Pinpoint the cell where the given text exists, returning its [X, Y] midpoint coordinate. 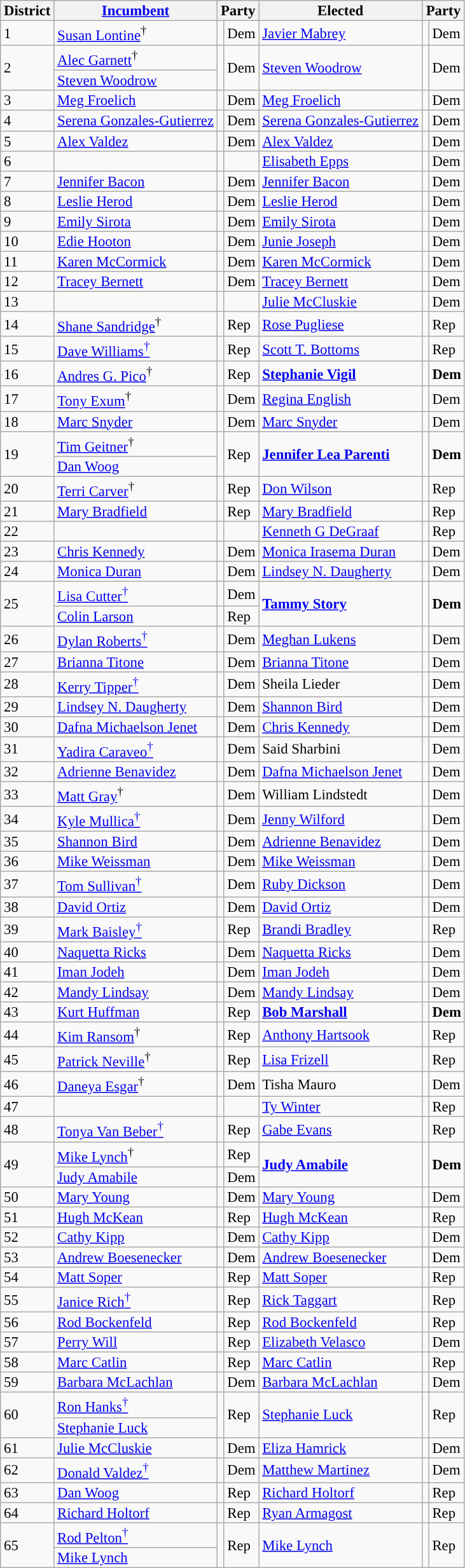
41 [27, 972]
Rod Pelton† [136, 1535]
21 [27, 511]
59 [27, 1382]
1 [27, 33]
Susan Lontine† [136, 33]
Kurt Huffman [136, 1012]
5 [27, 141]
14 [27, 324]
Tim Geitner† [136, 444]
32 [27, 772]
49 [27, 1165]
61 [27, 1448]
8 [27, 201]
56 [27, 1323]
44 [27, 1034]
4 [27, 121]
62 [27, 1470]
54 [27, 1277]
27 [27, 662]
Tom Sullivan† [136, 884]
Shane Sandridge† [136, 324]
2 [27, 69]
Incumbent [136, 11]
Said Sharbini [341, 749]
37 [27, 884]
Ron Hanks† [136, 1405]
55 [27, 1300]
28 [27, 684]
Dylan Roberts† [136, 640]
Rose Pugliese [341, 324]
Elected [341, 11]
Junie Joseph [341, 242]
38 [27, 907]
Tonya Van Beber† [136, 1129]
Matthew Martinez [341, 1470]
26 [27, 640]
65 [27, 1545]
Regina English [341, 399]
Sheila Lieder [341, 684]
18 [27, 422]
11 [27, 261]
39 [27, 930]
35 [27, 842]
Edie Hooton [136, 242]
43 [27, 1012]
Kenneth G DeGraaf [341, 532]
Lisa Frizell [341, 1059]
47 [27, 1107]
Janice Rich† [136, 1300]
46 [27, 1085]
36 [27, 862]
Donald Valdez† [136, 1470]
Ty Winter [341, 1107]
31 [27, 749]
Andres G. Pico† [136, 374]
Eliza Hamrick [341, 1448]
Monica Irasema Duran [341, 552]
20 [27, 488]
19 [27, 454]
50 [27, 1197]
Patrick Neville† [136, 1059]
23 [27, 552]
Tisha Mauro [341, 1085]
40 [27, 952]
Perry Will [136, 1342]
Jennifer Lea Parenti [341, 454]
45 [27, 1059]
Dave Williams† [136, 348]
57 [27, 1342]
Mike Lynch† [136, 1155]
53 [27, 1257]
Scott T. Bottoms [341, 348]
Bob Marshall [341, 1012]
Brandi Bradley [341, 930]
15 [27, 348]
Gabe Evans [341, 1129]
29 [27, 706]
Tony Exum† [136, 399]
51 [27, 1217]
Elizabeth Velasco [341, 1342]
6 [27, 161]
10 [27, 242]
Monica Duran [136, 572]
25 [27, 604]
Stephanie Vigil [341, 374]
William Lindstedt [341, 794]
9 [27, 221]
58 [27, 1363]
16 [27, 374]
Matt Gray† [136, 794]
33 [27, 794]
17 [27, 399]
52 [27, 1237]
13 [27, 301]
24 [27, 572]
34 [27, 819]
Daneya Esgar† [136, 1085]
Rick Taggart [341, 1300]
Lisa Cutter† [136, 594]
Javier Mabrey [341, 33]
Ruby Dickson [341, 884]
48 [27, 1129]
Meghan Lukens [341, 640]
Kyle Mullica† [136, 819]
60 [27, 1415]
Kim Ransom† [136, 1034]
Tammy Story [341, 604]
30 [27, 727]
Colin Larson [136, 617]
Elisabeth Epps [341, 161]
Jenny Wilford [341, 819]
3 [27, 100]
12 [27, 282]
Terri Carver† [136, 488]
7 [27, 181]
Don Wilson [341, 488]
Mark Baisley† [136, 930]
63 [27, 1493]
Ryan Armagost [341, 1513]
64 [27, 1513]
Yadira Caraveo† [136, 749]
Kerry Tipper† [136, 684]
22 [27, 532]
Alec Garnett† [136, 58]
42 [27, 992]
Anthony Hartsook [341, 1034]
District [27, 11]
